Capture the cell that displays the provided text and extract its [X, Y] central coordinate. 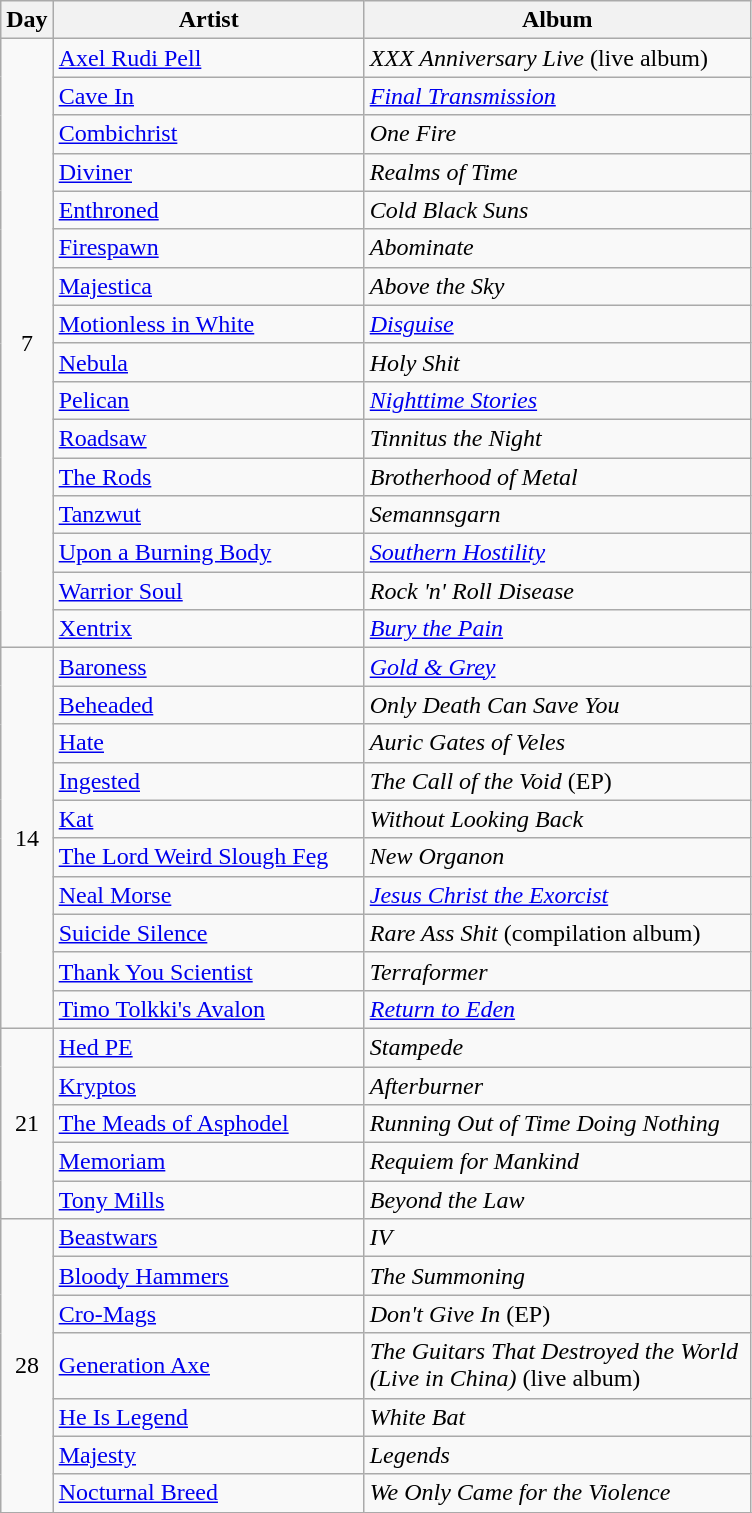
Tony Mills [208, 1200]
Requiem for Mankind [557, 1162]
Nocturnal Breed [208, 1493]
Kryptos [208, 1085]
The Meads of Asphodel [208, 1124]
Terraformer [557, 971]
28 [27, 1366]
Beyond the Law [557, 1200]
XXX Anniversary Live (live album) [557, 58]
Tanzwut [208, 515]
Running Out of Time Doing Nothing [557, 1124]
The Rods [208, 477]
Disguise [557, 324]
Kat [208, 819]
Firespawn [208, 248]
14 [27, 838]
Gold & Grey [557, 667]
Majesty [208, 1455]
Tinnitus the Night [557, 438]
Holy Shit [557, 362]
Beheaded [208, 705]
Suicide Silence [208, 933]
Artist [208, 20]
Xentrix [208, 629]
Majestica [208, 286]
Cave In [208, 96]
Upon a Burning Body [208, 553]
Realms of Time [557, 172]
We Only Came for the Violence [557, 1493]
21 [27, 1123]
Hed PE [208, 1047]
Memoriam [208, 1162]
Afterburner [557, 1085]
Bloody Hammers [208, 1276]
Rare Ass Shit (compilation album) [557, 933]
Day [27, 20]
IV [557, 1238]
The Summoning [557, 1276]
Ingested [208, 781]
One Fire [557, 134]
Auric Gates of Veles [557, 743]
The Call of the Void (EP) [557, 781]
Southern Hostility [557, 553]
Legends [557, 1455]
Album [557, 20]
Neal Morse [208, 895]
Jesus Christ the Exorcist [557, 895]
Return to Eden [557, 1009]
New Organon [557, 857]
White Bat [557, 1417]
Without Looking Back [557, 819]
Abominate [557, 248]
The Guitars That Destroyed the World (Live in China) (live album) [557, 1366]
Combichrist [208, 134]
Warrior Soul [208, 591]
Only Death Can Save You [557, 705]
Hate [208, 743]
Above the Sky [557, 286]
Beastwars [208, 1238]
Nebula [208, 362]
Cold Black Suns [557, 210]
Diviner [208, 172]
Pelican [208, 400]
Rock 'n' Roll Disease [557, 591]
Enthroned [208, 210]
Timo Tolkki's Avalon [208, 1009]
Don't Give In (EP) [557, 1314]
Motionless in White [208, 324]
The Lord Weird Slough Feg [208, 857]
Axel Rudi Pell [208, 58]
Bury the Pain [557, 629]
Stampede [557, 1047]
He Is Legend [208, 1417]
Baroness [208, 667]
Cro-Mags [208, 1314]
Nighttime Stories [557, 400]
Brotherhood of Metal [557, 477]
Thank You Scientist [208, 971]
Semannsgarn [557, 515]
7 [27, 344]
Final Transmission [557, 96]
Roadsaw [208, 438]
Generation Axe [208, 1366]
